Scan for the cell matching the given text and deliver its [X, Y] coordinate at center. 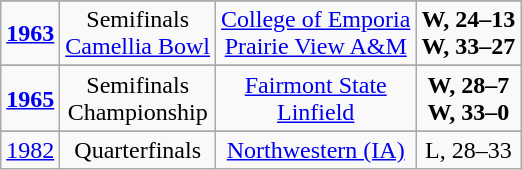
College of EmporiaPrairie View A&M [316, 34]
SemifinalsCamellia Bowl [138, 34]
W, 28–7W, 33–0 [468, 98]
1965 [30, 98]
Quarterfinals [138, 150]
1982 [30, 150]
1963 [30, 34]
Northwestern (IA) [316, 150]
SemifinalsChampionship [138, 98]
W, 24–13W, 33–27 [468, 34]
L, 28–33 [468, 150]
Fairmont StateLinfield [316, 98]
